Provide the [x, y] coordinate of the cell's center where the given text is located.  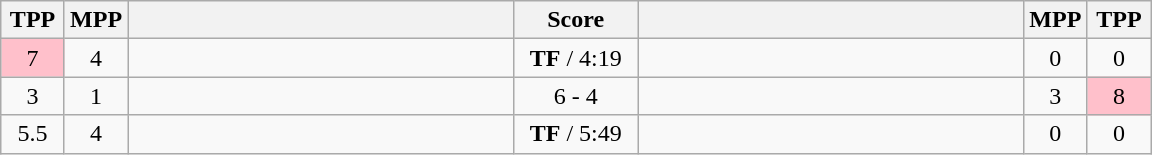
TF / 5:49 [576, 134]
8 [1119, 96]
1 [96, 96]
7 [33, 58]
6 - 4 [576, 96]
5.5 [33, 134]
Score [576, 20]
TF / 4:19 [576, 58]
